Provide the (X, Y) coordinate of the cell's center where the given text is located.  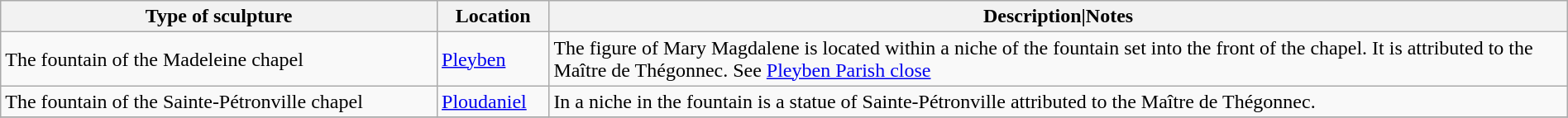
Type of sculpture (219, 17)
In a niche in the fountain is a statue of Sainte-Pétronville attributed to the Maître de Thégonnec. (1059, 101)
Location (493, 17)
Pleyben (493, 59)
The fountain of the Madeleine chapel (219, 59)
Description|Notes (1059, 17)
Ploudaniel (493, 101)
The fountain of the Sainte-Pétronville chapel (219, 101)
